Pinpoint the cell where the given text exists, returning its (X, Y) midpoint coordinate. 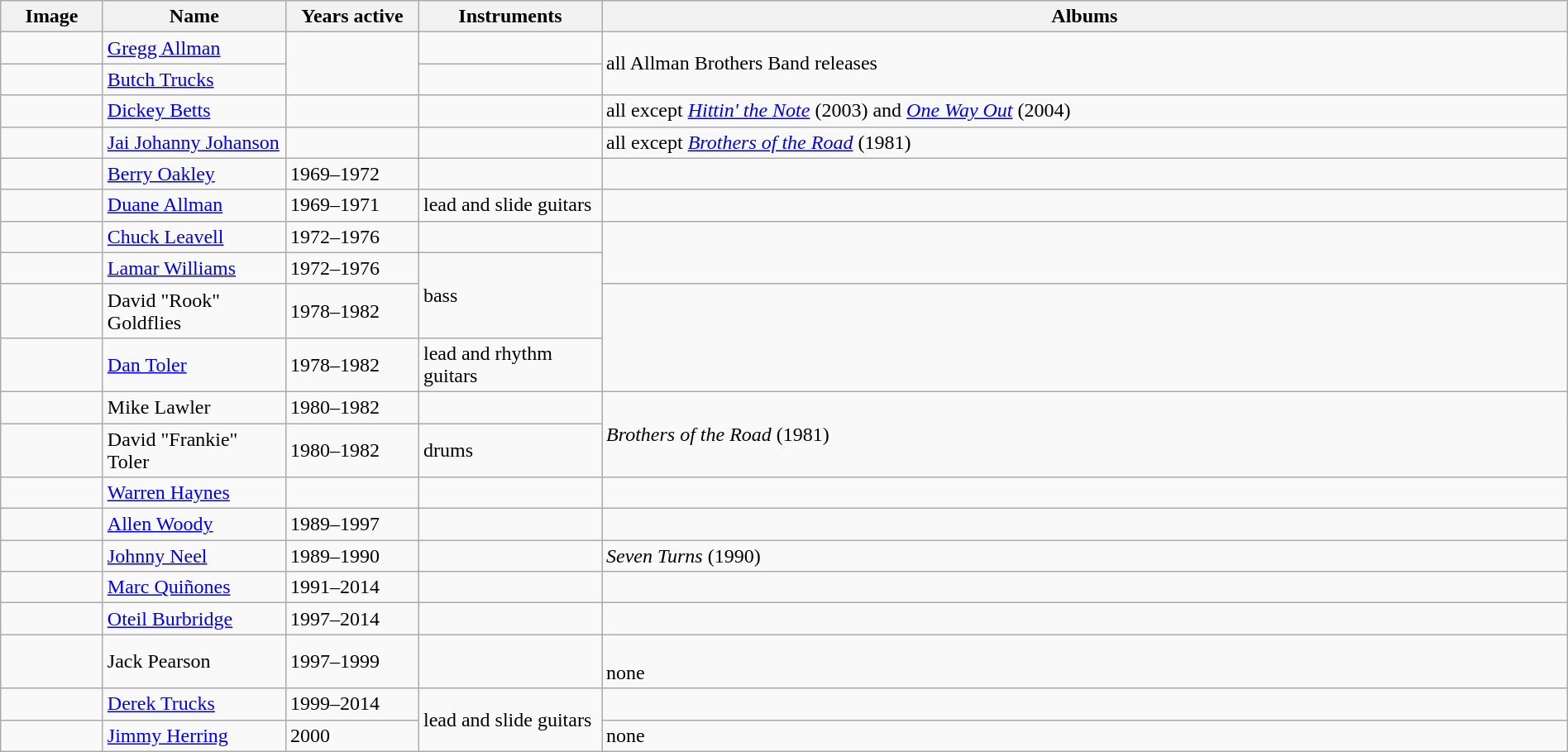
all except Hittin' the Note (2003) and One Way Out (2004) (1085, 111)
Oteil Burbridge (194, 619)
2000 (352, 735)
Dickey Betts (194, 111)
Mike Lawler (194, 407)
1969–1971 (352, 205)
Name (194, 17)
Jimmy Herring (194, 735)
Dan Toler (194, 364)
all except Brothers of the Road (1981) (1085, 142)
Lamar Williams (194, 268)
1997–2014 (352, 619)
Jack Pearson (194, 662)
lead and rhythm guitars (509, 364)
Marc Quiñones (194, 587)
1997–1999 (352, 662)
Duane Allman (194, 205)
Gregg Allman (194, 48)
Jai Johanny Johanson (194, 142)
1999–2014 (352, 704)
Allen Woody (194, 524)
Derek Trucks (194, 704)
1969–1972 (352, 174)
Berry Oakley (194, 174)
Image (52, 17)
Butch Trucks (194, 79)
all Allman Brothers Band releases (1085, 64)
Years active (352, 17)
Instruments (509, 17)
1989–1997 (352, 524)
Warren Haynes (194, 493)
1991–2014 (352, 587)
Albums (1085, 17)
Chuck Leavell (194, 237)
1989–1990 (352, 556)
Seven Turns (1990) (1085, 556)
Brothers of the Road (1981) (1085, 433)
David "Frankie" Toler (194, 450)
drums (509, 450)
David "Rook" Goldflies (194, 311)
Johnny Neel (194, 556)
bass (509, 295)
